Detect which cell encompasses the target text, then output its [x, y] center coordinate. 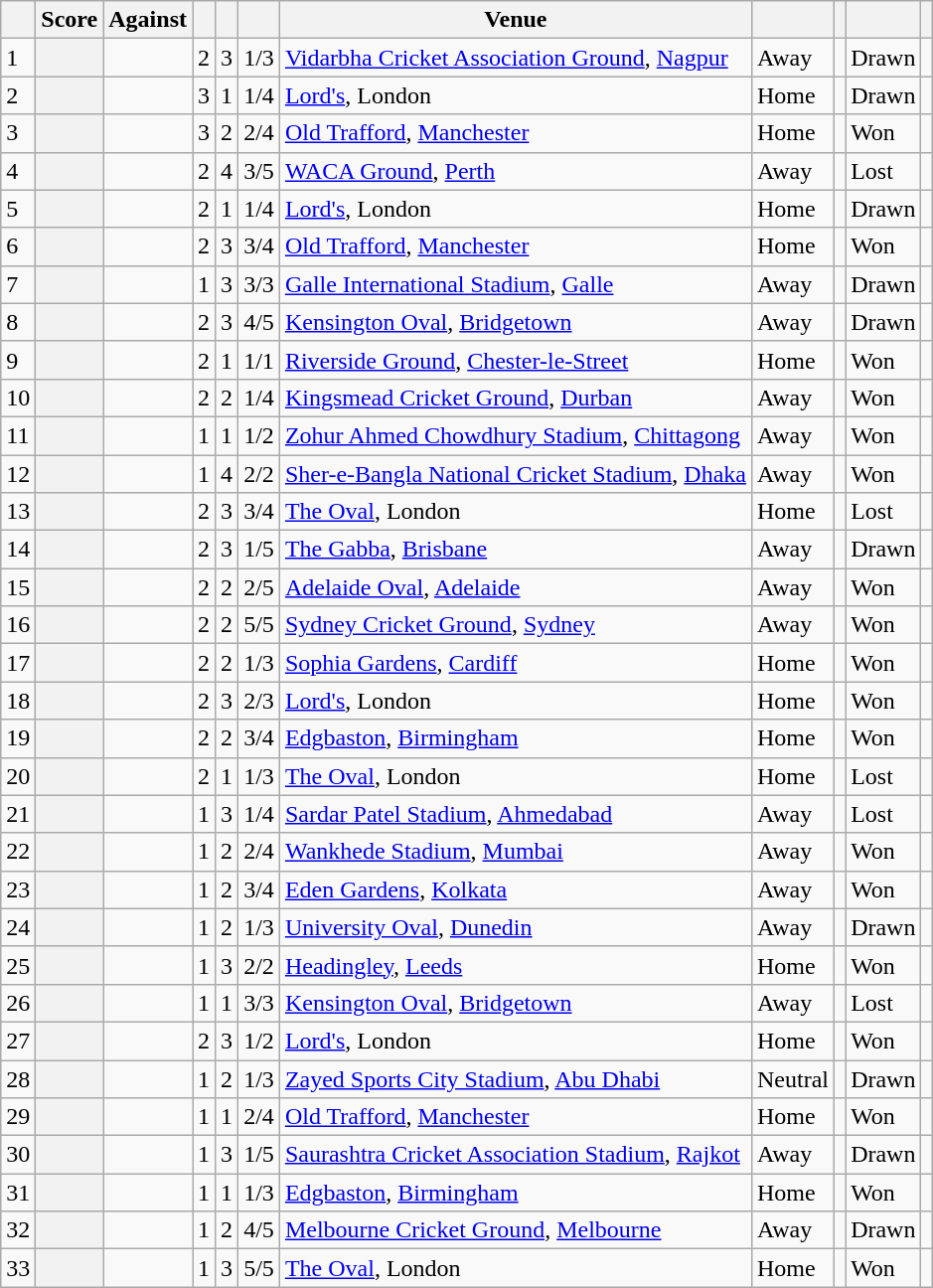
21 [18, 814]
Kingsmead Cricket Ground, Durban [515, 398]
Score [70, 20]
7 [18, 284]
17 [18, 663]
32 [18, 1230]
23 [18, 889]
30 [18, 1155]
Galle International Stadium, Galle [515, 284]
31 [18, 1193]
6 [18, 246]
Sardar Patel Stadium, Ahmedabad [515, 814]
18 [18, 701]
Vidarbha Cricket Association Ground, Nagpur [515, 58]
25 [18, 965]
14 [18, 550]
Venue [515, 20]
5 [18, 209]
26 [18, 1003]
1/1 [259, 360]
12 [18, 474]
15 [18, 587]
29 [18, 1117]
8 [18, 322]
13 [18, 512]
2/3 [259, 701]
Against [148, 20]
9 [18, 360]
Sher-e-Bangla National Cricket Stadium, Dhaka [515, 474]
16 [18, 625]
11 [18, 435]
3/5 [259, 171]
Riverside Ground, Chester-le-Street [515, 360]
Melbourne Cricket Ground, Melbourne [515, 1230]
Zayed Sports City Stadium, Abu Dhabi [515, 1078]
Neutral [793, 1078]
Saurashtra Cricket Association Stadium, Rajkot [515, 1155]
Wankhede Stadium, Mumbai [515, 852]
The Gabba, Brisbane [515, 550]
Eden Gardens, Kolkata [515, 889]
20 [18, 776]
19 [18, 738]
University Oval, Dunedin [515, 927]
33 [18, 1268]
2/5 [259, 587]
10 [18, 398]
24 [18, 927]
Sydney Cricket Ground, Sydney [515, 625]
Headingley, Leeds [515, 965]
WACA Ground, Perth [515, 171]
27 [18, 1041]
Adelaide Oval, Adelaide [515, 587]
Zohur Ahmed Chowdhury Stadium, Chittagong [515, 435]
22 [18, 852]
Sophia Gardens, Cardiff [515, 663]
28 [18, 1078]
